Return the (X, Y) coordinate for the center point of the cell that contains the specified text.  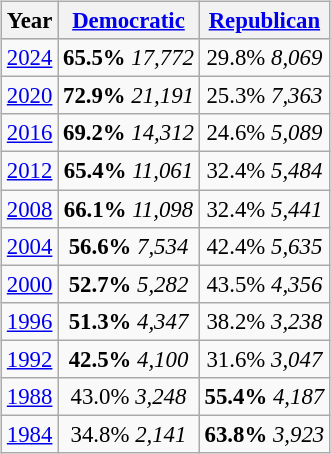
32.4% 5,484 (264, 171)
65.4% 11,061 (129, 171)
38.2% 3,238 (264, 321)
65.5% 17,772 (129, 58)
Democratic (129, 21)
42.5% 4,100 (129, 359)
72.9% 21,191 (129, 96)
2000 (30, 284)
25.3% 7,363 (264, 96)
63.8% 3,923 (264, 434)
1996 (30, 321)
Republican (264, 21)
2004 (30, 246)
2012 (30, 171)
51.3% 4,347 (129, 321)
1988 (30, 396)
34.8% 2,141 (129, 434)
2008 (30, 209)
52.7% 5,282 (129, 284)
1992 (30, 359)
43.5% 4,356 (264, 284)
1984 (30, 434)
24.6% 5,089 (264, 133)
2020 (30, 96)
56.6% 7,534 (129, 246)
29.8% 8,069 (264, 58)
Year (30, 21)
2016 (30, 133)
42.4% 5,635 (264, 246)
2024 (30, 58)
69.2% 14,312 (129, 133)
32.4% 5,441 (264, 209)
66.1% 11,098 (129, 209)
43.0% 3,248 (129, 396)
31.6% 3,047 (264, 359)
55.4% 4,187 (264, 396)
